Detect which cell encompasses the target text, then output its (X, Y) center coordinate. 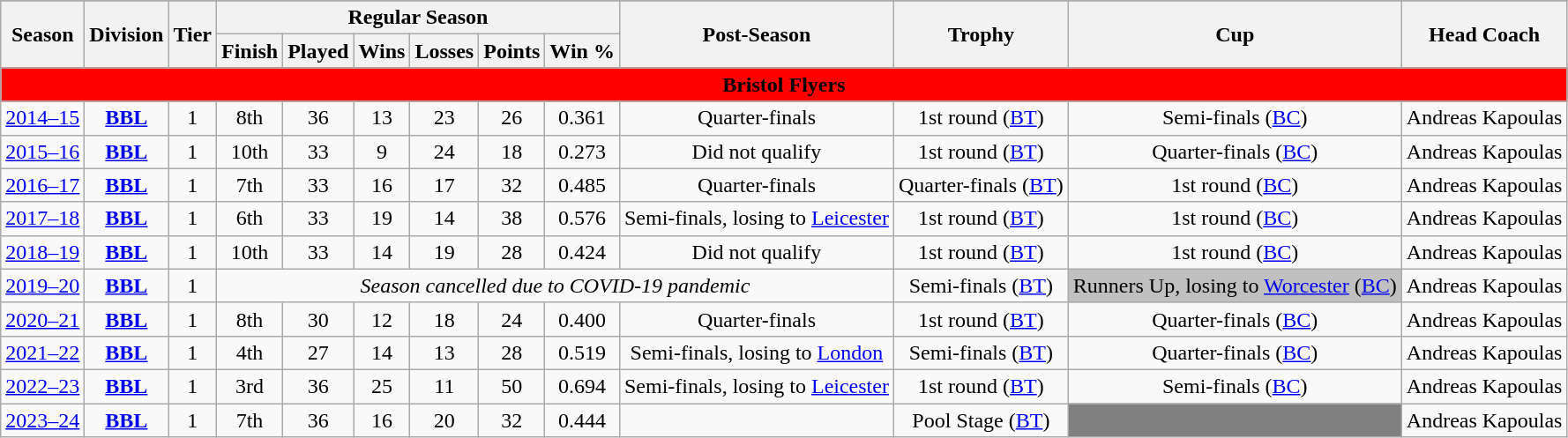
17 (444, 185)
2018–19 (42, 252)
3rd (250, 386)
Post-Season (757, 34)
Semi-finals, losing to London (757, 353)
Runners Up, losing to Worcester (BC) (1235, 286)
2016–17 (42, 185)
0.400 (582, 319)
Win % (582, 51)
2022–23 (42, 386)
9 (382, 152)
Season (42, 34)
Division (127, 34)
2019–20 (42, 286)
0.576 (582, 219)
0.519 (582, 353)
4th (250, 353)
6th (250, 219)
Finish (250, 51)
26 (511, 118)
23 (444, 118)
Pool Stage (BT) (981, 420)
Quarter-finals (BT) (981, 185)
Tier (192, 34)
0.444 (582, 420)
0.694 (582, 386)
Head Coach (1484, 34)
12 (382, 319)
Played (318, 51)
25 (382, 386)
50 (511, 386)
2021–22 (42, 353)
Bristol Flyers (784, 85)
Cup (1235, 34)
2023–24 (42, 420)
38 (511, 219)
27 (318, 353)
0.424 (582, 252)
2015–16 (42, 152)
Regular Season (418, 18)
Points (511, 51)
Losses (444, 51)
11 (444, 386)
0.273 (582, 152)
Wins (382, 51)
2020–21 (42, 319)
0.485 (582, 185)
Trophy (981, 34)
20 (444, 420)
Season cancelled due to COVID-19 pandemic (556, 286)
30 (318, 319)
0.361 (582, 118)
2014–15 (42, 118)
2017–18 (42, 219)
